Return the [X, Y] coordinate for the center point of the cell that contains the specified text.  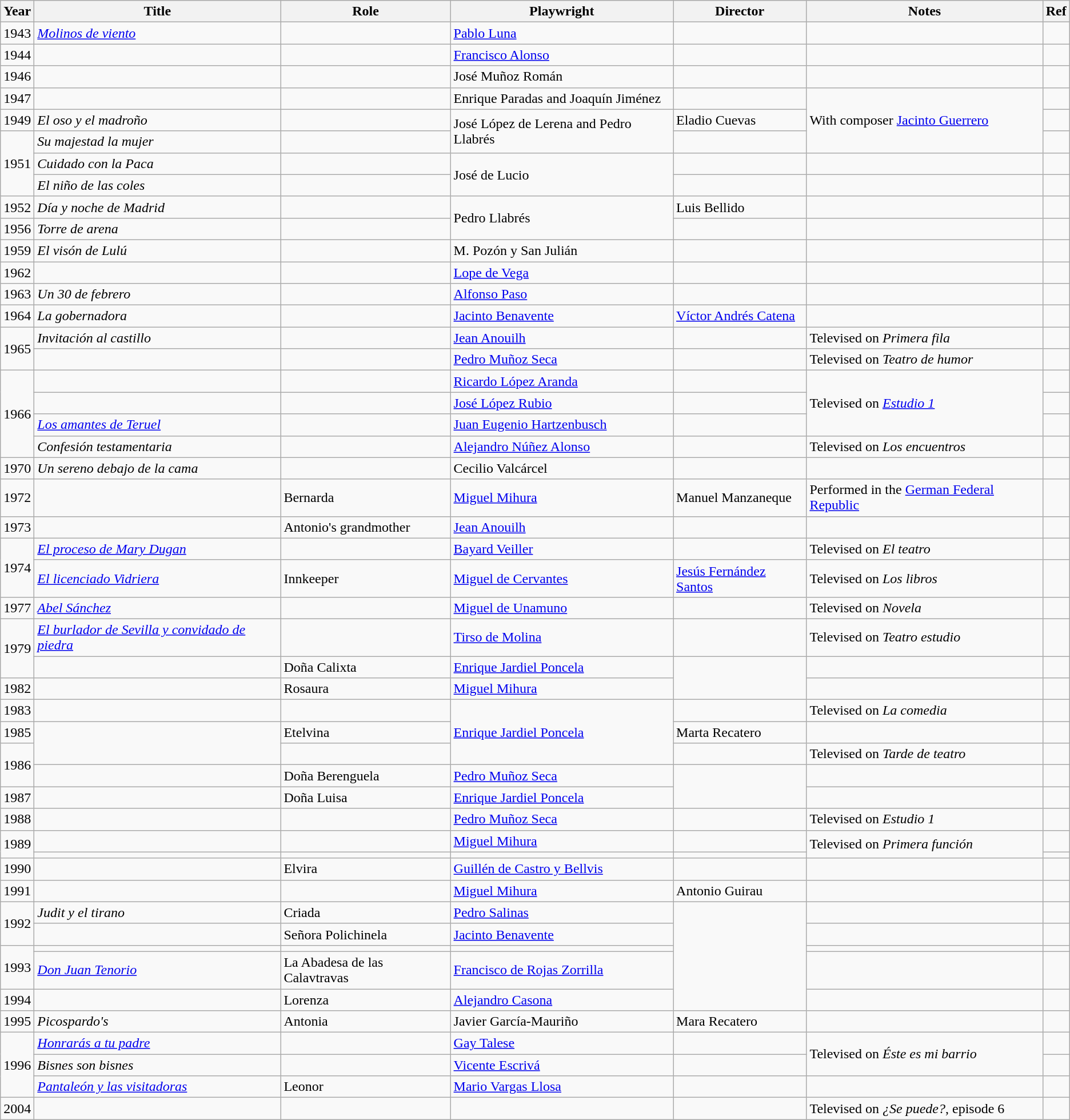
Abel Sánchez [158, 608]
Antonio Guirau [740, 891]
Gay Talese [561, 1043]
Year [17, 11]
1991 [17, 891]
Miguel de Cervantes [561, 579]
José Muñoz Román [561, 77]
Televised on Los libros [925, 579]
Enrique Paradas and Joaquín Jiménez [561, 98]
Etelvina [366, 732]
Mario Vargas Llosa [561, 1087]
1963 [17, 294]
1989 [17, 844]
Playwright [561, 11]
Antonio's grandmother [366, 527]
1964 [17, 316]
Un 30 de febrero [158, 294]
Televised on El teatro [925, 549]
Elvira [366, 869]
Molinos de viento [158, 33]
El licenciado Vidriera [158, 579]
Tirso de Molina [561, 637]
1990 [17, 869]
1962 [17, 273]
Televised on Los encuentros [925, 447]
1959 [17, 250]
Ref [1056, 11]
1973 [17, 527]
Performed in the German Federal Republic [925, 497]
1986 [17, 765]
Notes [925, 11]
Día y noche de Madrid [158, 207]
Señora Polichinela [366, 934]
Los amantes de Teruel [158, 425]
1943 [17, 33]
1996 [17, 1065]
José de Lucio [561, 174]
Honrarás a tu padre [158, 1043]
Víctor Andrés Catena [740, 316]
El oso y el madroño [158, 120]
Miguel de Unamuno [561, 608]
Televised on Primera función [925, 844]
Pablo Luna [561, 33]
Televised on La comedia [925, 711]
Ricardo López Aranda [561, 381]
1974 [17, 567]
Doña Berenguela [366, 776]
1977 [17, 608]
Lope de Vega [561, 273]
1965 [17, 349]
Pantaleón y las visitadoras [158, 1087]
1970 [17, 468]
Francisco de Rojas Zorrilla [561, 970]
El proceso de Mary Dugan [158, 549]
1947 [17, 98]
1972 [17, 497]
1952 [17, 207]
El niño de las coles [158, 185]
Televised on Novela [925, 608]
Antonia [366, 1022]
1982 [17, 689]
Televised on Tarde de teatro [925, 754]
Televised on ¿Se puede?, episode 6 [925, 1109]
With composer Jacinto Guerrero [925, 120]
Bernarda [366, 497]
1985 [17, 732]
Criada [366, 912]
La Abadesa de las Calavtravas [366, 970]
2004 [17, 1109]
Juan Eugenio Hartzenbusch [561, 425]
Don Juan Tenorio [158, 970]
Mara Recatero [740, 1022]
Pedro Llabrés [561, 218]
Jesús Fernández Santos [740, 579]
Pedro Salinas [561, 912]
Francisco Alonso [561, 55]
1992 [17, 923]
1979 [17, 648]
Televised on Primera fila [925, 338]
Alejandro Casona [561, 1000]
Su majestad la mujer [158, 142]
Picospardo's [158, 1022]
José López Rubio [561, 403]
Bayard Veiller [561, 549]
Cecilio Valcárcel [561, 468]
Doña Luisa [366, 798]
Rosaura [366, 689]
Doña Calixta [366, 667]
Un sereno debajo de la cama [158, 468]
1983 [17, 711]
Title [158, 11]
Televised on Éste es mi barrio [925, 1054]
Eladio Cuevas [740, 120]
Confesión testamentaria [158, 447]
Televised on Teatro estudio [925, 637]
José López de Lerena and Pedro Llabrés [561, 131]
Leonor [366, 1087]
1993 [17, 967]
Cuidado con la Paca [158, 164]
1951 [17, 164]
Alejandro Núñez Alonso [561, 447]
M. Pozón y San Julián [561, 250]
Judit y el tirano [158, 912]
1966 [17, 414]
Role [366, 11]
Televised on Teatro de humor [925, 360]
Marta Recatero [740, 732]
Manuel Manzaneque [740, 497]
Luis Bellido [740, 207]
El burlador de Sevilla y convidado de piedra [158, 637]
Alfonso Paso [561, 294]
Javier García-Mauriño [561, 1022]
El visón de Lulú [158, 250]
La gobernadora [158, 316]
Vicente Escrivá [561, 1065]
Innkeeper [366, 579]
Invitación al castillo [158, 338]
Bisnes son bisnes [158, 1065]
1987 [17, 798]
Guillén de Castro y Bellvis [561, 869]
1946 [17, 77]
1944 [17, 55]
Lorenza [366, 1000]
1956 [17, 229]
Torre de arena [158, 229]
1994 [17, 1000]
Director [740, 11]
1949 [17, 120]
1988 [17, 819]
1995 [17, 1022]
